Scan for the cell matching the given text and deliver its [x, y] coordinate at center. 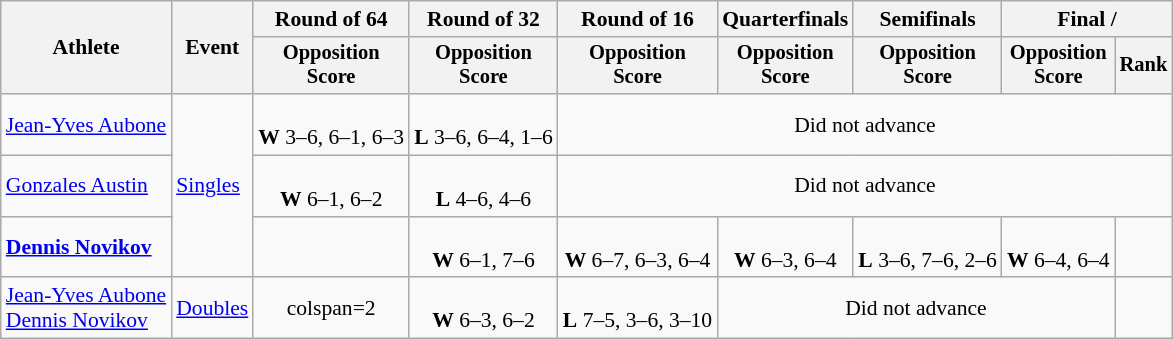
Dennis Novikov [86, 248]
Athlete [86, 48]
L 4–6, 4–6 [484, 186]
Doubles [212, 308]
Gonzales Austin [86, 186]
W 6–4, 6–4 [1058, 248]
Singles [212, 186]
Round of 16 [638, 19]
W 6–1, 7–6 [484, 248]
W 6–3, 6–4 [785, 248]
Semifinals [928, 19]
W 3–6, 6–1, 6–3 [331, 124]
Event [212, 48]
Jean-Yves Aubone [86, 124]
W 6–7, 6–3, 6–4 [638, 248]
W 6–1, 6–2 [331, 186]
Jean-Yves AuboneDennis Novikov [86, 308]
L 3–6, 7–6, 2–6 [928, 248]
Quarterfinals [785, 19]
Round of 32 [484, 19]
W 6–3, 6–2 [484, 308]
colspan=2 [331, 308]
L 7–5, 3–6, 3–10 [638, 308]
L 3–6, 6–4, 1–6 [484, 124]
Rank [1144, 66]
Round of 64 [331, 19]
Final / [1087, 19]
